Search for the cell housing the specified text and yield its [x, y] center coordinate. 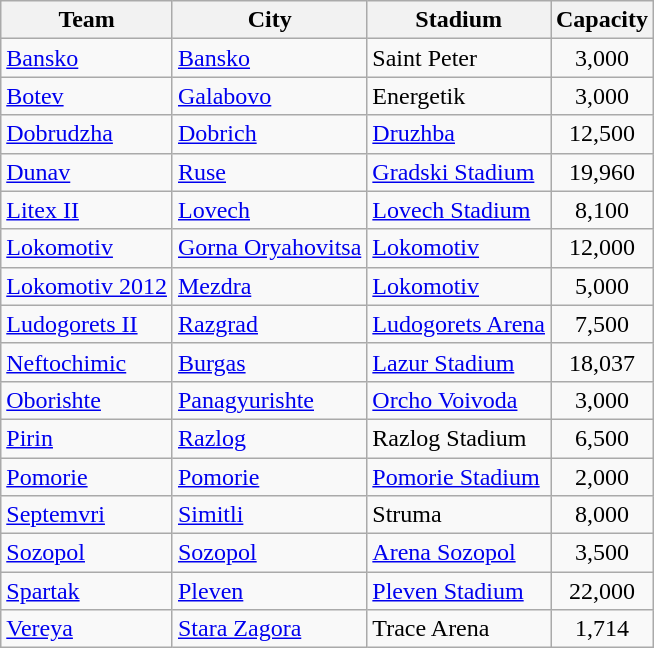
Druzhba [459, 134]
Lovech [269, 210]
Neftochimic [87, 362]
8,100 [602, 210]
Pomorie Stadium [459, 477]
Energetik [459, 96]
Trace Arena [459, 629]
Simitli [269, 515]
Vereya [87, 629]
Razgrad [269, 324]
5,000 [602, 286]
Botev [87, 96]
Panagyurishte [269, 400]
Struma [459, 515]
Ruse [269, 172]
Dobrudzha [87, 134]
Gorna Oryahovitsa [269, 248]
Ludogorets II [87, 324]
7,500 [602, 324]
1,714 [602, 629]
Razlog [269, 438]
Pleven Stadium [459, 591]
Oborishte [87, 400]
Lazur Stadium [459, 362]
19,960 [602, 172]
Lokomotiv 2012 [87, 286]
Saint Peter [459, 58]
18,037 [602, 362]
Pleven [269, 591]
Dunav [87, 172]
12,000 [602, 248]
Burgas [269, 362]
Galabovo [269, 96]
Stadium [459, 20]
Stara Zagora [269, 629]
Septemvri [87, 515]
Dobrich [269, 134]
Gradski Stadium [459, 172]
22,000 [602, 591]
Razlog Stadium [459, 438]
Spartak [87, 591]
Ludogorets Arena [459, 324]
3,500 [602, 553]
Orcho Voivoda [459, 400]
Mezdra [269, 286]
Capacity [602, 20]
Lovech Stadium [459, 210]
Litex II [87, 210]
City [269, 20]
2,000 [602, 477]
6,500 [602, 438]
Pirin [87, 438]
12,500 [602, 134]
Arena Sozopol [459, 553]
8,000 [602, 515]
Team [87, 20]
